Identify which cell holds the provided text, then report its [X, Y] central coordinate. 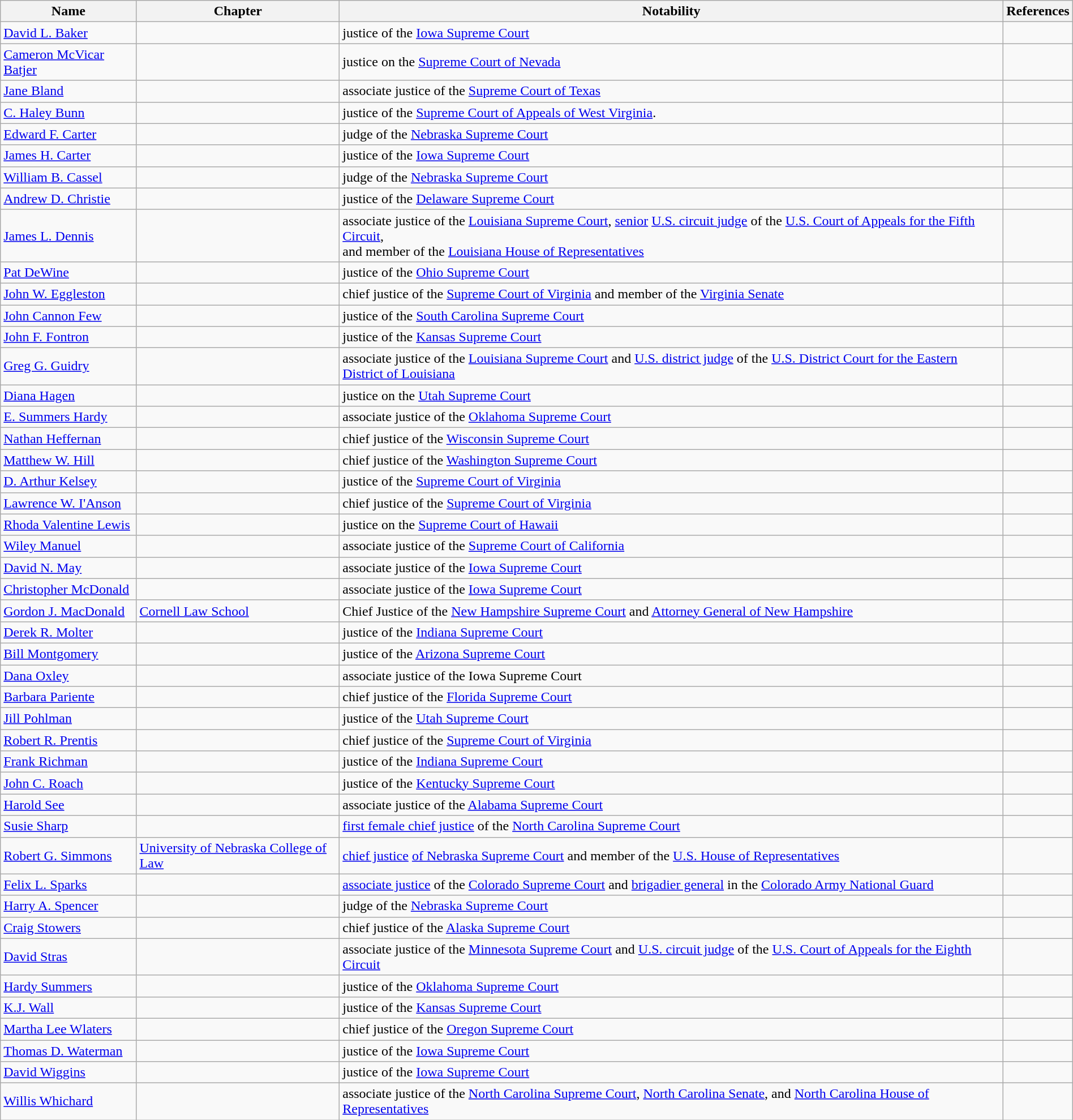
Cornell Law School [238, 611]
David Stras [68, 956]
Jane Bland [68, 91]
associate justice of the Oklahoma Supreme Court [671, 417]
justice of the Arizona Supreme Court [671, 654]
justice of the Utah Supreme Court [671, 719]
Frank Richman [68, 762]
Thomas D. Waterman [68, 1051]
K.J. Wall [68, 1007]
John W. Eggleston [68, 294]
justice of the Delaware Supreme Court [671, 199]
Robert G. Simmons [68, 856]
E. Summers Hardy [68, 417]
justice on the Utah Supreme Court [671, 396]
Gordon J. MacDonald [68, 611]
William B. Cassel [68, 177]
chief justice of the Florida Supreme Court [671, 697]
Wiley Manuel [68, 546]
chief justice of the Washington Supreme Court [671, 460]
justice of the Ohio Supreme Court [671, 272]
Martha Lee Wlaters [68, 1029]
Harold See [68, 805]
References [1038, 11]
Lawrence W. I'Anson [68, 503]
Nathan Heffernan [68, 439]
chief justice of the Oregon Supreme Court [671, 1029]
Andrew D. Christie [68, 199]
David Wiggins [68, 1072]
associate justice of the Supreme Court of Texas [671, 91]
Dana Oxley [68, 675]
Craig Stowers [68, 928]
Harry A. Spencer [68, 906]
associate justice of the Colorado Supreme Court and brigadier general in the Colorado Army National Guard [671, 885]
chief justice of Nebraska Supreme Court and member of the U.S. House of Representatives [671, 856]
John Cannon Few [68, 315]
Greg G. Guidry [68, 367]
associate justice of the Minnesota Supreme Court and U.S. circuit judge of the U.S. Court of Appeals for the Eighth Circuit [671, 956]
Willis Whichard [68, 1101]
Bill Montgomery [68, 654]
first female chief justice of the North Carolina Supreme Court [671, 826]
Cameron McVicar Batjer [68, 62]
Diana Hagen [68, 396]
James L. Dennis [68, 235]
Edward F. Carter [68, 134]
Robert R. Prentis [68, 740]
associate justice of the North Carolina Supreme Court, North Carolina Senate, and North Carolina House of Representatives [671, 1101]
Rhoda Valentine Lewis [68, 525]
Chief Justice of the New Hampshire Supreme Court and Attorney General of New Hampshire [671, 611]
associate justice of the Louisiana Supreme Court and U.S. district judge of the U.S. District Court for the Eastern District of Louisiana [671, 367]
justice on the Supreme Court of Hawaii [671, 525]
Pat DeWine [68, 272]
University of Nebraska College of Law [238, 856]
David N. May [68, 568]
Hardy Summers [68, 986]
John C. Roach [68, 783]
Name [68, 11]
D. Arthur Kelsey [68, 482]
Felix L. Sparks [68, 885]
Derek R. Molter [68, 632]
Jill Pohlman [68, 719]
Susie Sharp [68, 826]
associate justice of the Supreme Court of California [671, 546]
Christopher McDonald [68, 589]
justice of the South Carolina Supreme Court [671, 315]
justice on the Supreme Court of Nevada [671, 62]
C. Haley Bunn [68, 113]
associate justice of the Alabama Supreme Court [671, 805]
chief justice of the Supreme Court of Virginia and member of the Virginia Senate [671, 294]
Notability [671, 11]
Barbara Pariente [68, 697]
James H. Carter [68, 156]
Chapter [238, 11]
Matthew W. Hill [68, 460]
justice of the Oklahoma Supreme Court [671, 986]
David L. Baker [68, 33]
justice of the Supreme Court of Appeals of West Virginia. [671, 113]
chief justice of the Wisconsin Supreme Court [671, 439]
justice of the Supreme Court of Virginia [671, 482]
John F. Fontron [68, 337]
chief justice of the Alaska Supreme Court [671, 928]
justice of the Kentucky Supreme Court [671, 783]
